Extract the (x, y) coordinate from the center of the cell holding the provided text.  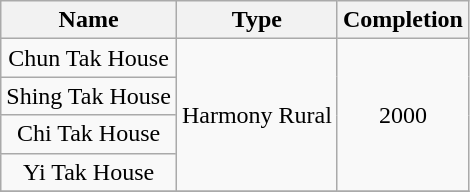
Shing Tak House (89, 96)
Yi Tak House (89, 172)
Name (89, 20)
2000 (402, 115)
Type (256, 20)
Completion (402, 20)
Chun Tak House (89, 58)
Harmony Rural (256, 115)
Chi Tak House (89, 134)
